Provide the [X, Y] coordinate of the cell's center where the given text is located.  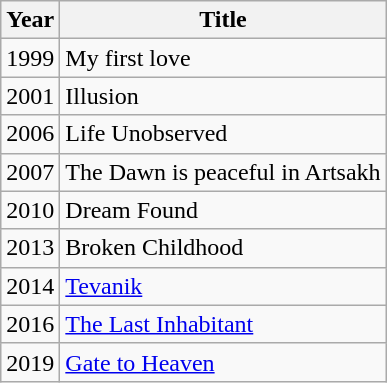
2006 [30, 134]
2016 [30, 324]
The Last Inhabitant [223, 324]
Life Unobserved [223, 134]
2014 [30, 286]
Year [30, 20]
Tevanik [223, 286]
Title [223, 20]
Broken Childhood [223, 248]
2007 [30, 172]
The Dawn is peaceful in Artsakh [223, 172]
1999 [30, 58]
2001 [30, 96]
Dream Found [223, 210]
My first love [223, 58]
2010 [30, 210]
2013 [30, 248]
Illusion [223, 96]
2019 [30, 362]
Gate to Heaven [223, 362]
